Extract the [x, y] coordinate from the center of the cell holding the provided text.  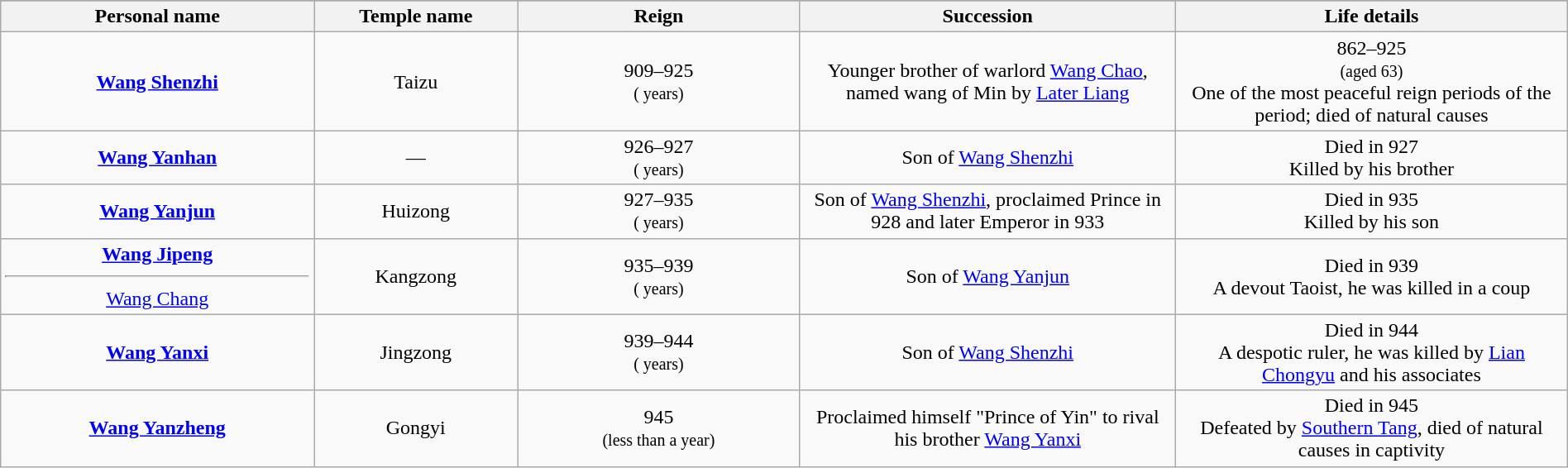
862–925(aged 63)One of the most peaceful reign periods of the period; died of natural causes [1372, 81]
935–939( years) [658, 276]
Personal name [157, 17]
Wang Yanzheng [157, 428]
Taizu [416, 81]
926–927( years) [658, 157]
Died in 945Defeated by Southern Tang, died of natural causes in captivity [1372, 428]
Wang Shenzhi [157, 81]
— [416, 157]
Son of Wang Yanjun [987, 276]
945(less than a year) [658, 428]
Younger brother of warlord Wang Chao, named wang of Min by Later Liang [987, 81]
Life details [1372, 17]
Died in 935Killed by his son [1372, 212]
Died in 927Killed by his brother [1372, 157]
Wang Yanxi [157, 352]
Jingzong [416, 352]
Wang Yanhan [157, 157]
Wang JipengWang Chang [157, 276]
Temple name [416, 17]
Wang Yanjun [157, 212]
939–944( years) [658, 352]
Kangzong [416, 276]
Huizong [416, 212]
Reign [658, 17]
Died in 939A devout Taoist, he was killed in a coup [1372, 276]
Died in 944A despotic ruler, he was killed by Lian Chongyu and his associates [1372, 352]
909–925( years) [658, 81]
Proclaimed himself "Prince of Yin" to rival his brother Wang Yanxi [987, 428]
Succession [987, 17]
927–935( years) [658, 212]
Son of Wang Shenzhi, proclaimed Prince in 928 and later Emperor in 933 [987, 212]
Gongyi [416, 428]
